Return (x, y) of the center of cell containing provided text 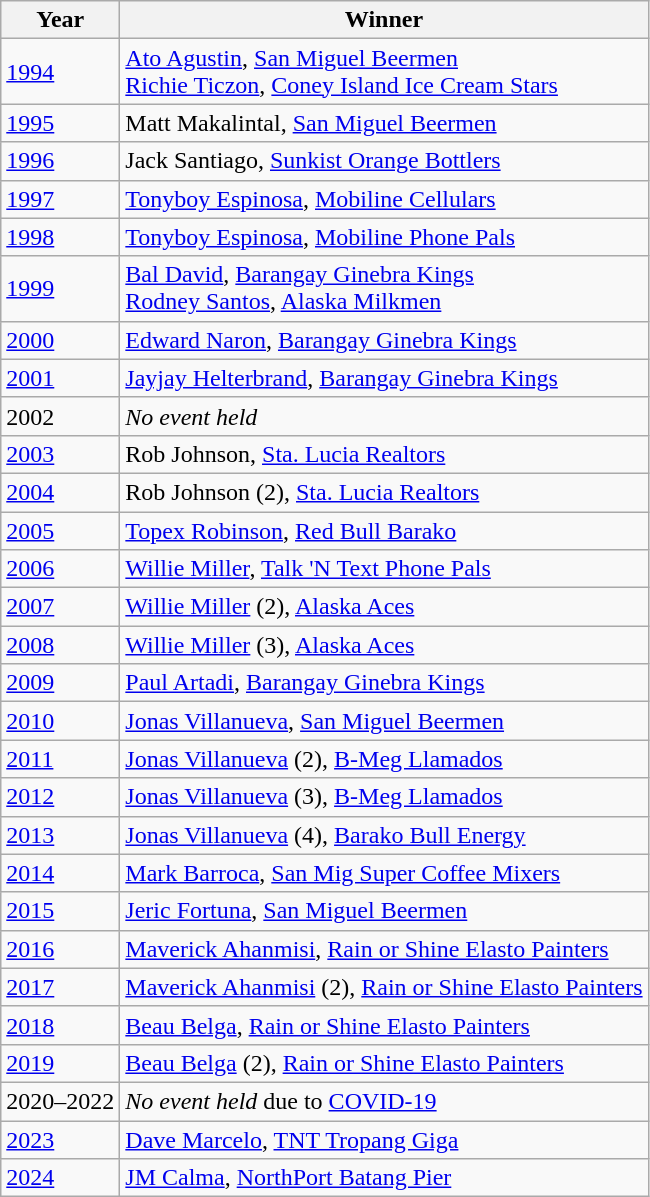
1996 (60, 161)
2023 (60, 1139)
2024 (60, 1178)
Ato Agustin, San Miguel BeermenRichie Ticzon, Coney Island Ice Cream Stars (384, 72)
Year (60, 20)
Maverick Ahanmisi (2), Rain or Shine Elasto Painters (384, 987)
Jonas Villanueva (4), Barako Bull Energy (384, 835)
1997 (60, 199)
Winner (384, 20)
2017 (60, 987)
2009 (60, 683)
Willie Miller (2), Alaska Aces (384, 607)
2003 (60, 454)
2007 (60, 607)
Jonas Villanueva (3), B-Meg Llamados (384, 797)
Jonas Villanueva, San Miguel Beermen (384, 721)
2010 (60, 721)
2011 (60, 759)
Tonyboy Espinosa, Mobiline Cellulars (384, 199)
Willie Miller (3), Alaska Aces (384, 645)
Rob Johnson (2), Sta. Lucia Realtors (384, 492)
Jack Santiago, Sunkist Orange Bottlers (384, 161)
2000 (60, 340)
2019 (60, 1063)
1995 (60, 123)
2006 (60, 569)
2001 (60, 378)
Matt Makalintal, San Miguel Beermen (384, 123)
No event held (384, 416)
Topex Robinson, Red Bull Barako (384, 531)
2016 (60, 949)
Dave Marcelo, TNT Tropang Giga (384, 1139)
Edward Naron, Barangay Ginebra Kings (384, 340)
2012 (60, 797)
Bal David, Barangay Ginebra KingsRodney Santos, Alaska Milkmen (384, 288)
Beau Belga (2), Rain or Shine Elasto Painters (384, 1063)
Rob Johnson, Sta. Lucia Realtors (384, 454)
Jonas Villanueva (2), B-Meg Llamados (384, 759)
Jeric Fortuna, San Miguel Beermen (384, 911)
2008 (60, 645)
1999 (60, 288)
2018 (60, 1025)
Mark Barroca, San Mig Super Coffee Mixers (384, 873)
Willie Miller, Talk 'N Text Phone Pals (384, 569)
2002 (60, 416)
Tonyboy Espinosa, Mobiline Phone Pals (384, 237)
2014 (60, 873)
1994 (60, 72)
2004 (60, 492)
No event held due to COVID-19 (384, 1101)
Jayjay Helterbrand, Barangay Ginebra Kings (384, 378)
JM Calma, NorthPort Batang Pier (384, 1178)
Beau Belga, Rain or Shine Elasto Painters (384, 1025)
Maverick Ahanmisi, Rain or Shine Elasto Painters (384, 949)
2013 (60, 835)
2020–2022 (60, 1101)
2015 (60, 911)
1998 (60, 237)
Paul Artadi, Barangay Ginebra Kings (384, 683)
2005 (60, 531)
